Locate the cell with the specified text and output its [X, Y] center coordinate. 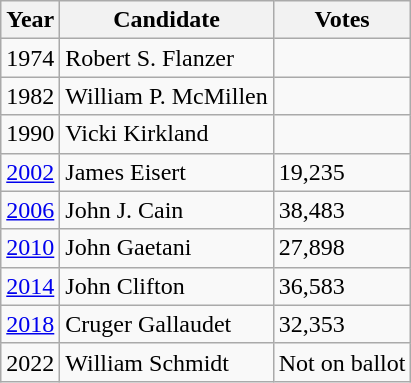
2018 [30, 324]
1974 [30, 58]
Vicki Kirkland [166, 134]
Cruger Gallaudet [166, 324]
32,353 [342, 324]
1982 [30, 96]
2010 [30, 248]
27,898 [342, 248]
William Schmidt [166, 362]
Votes [342, 20]
Candidate [166, 20]
2006 [30, 210]
19,235 [342, 172]
Year [30, 20]
John J. Cain [166, 210]
2002 [30, 172]
James Eisert [166, 172]
William P. McMillen [166, 96]
36,583 [342, 286]
2022 [30, 362]
2014 [30, 286]
Not on ballot [342, 362]
John Gaetani [166, 248]
Robert S. Flanzer [166, 58]
1990 [30, 134]
John Clifton [166, 286]
38,483 [342, 210]
